Extract the (x, y) coordinate from the center of the cell holding the provided text.  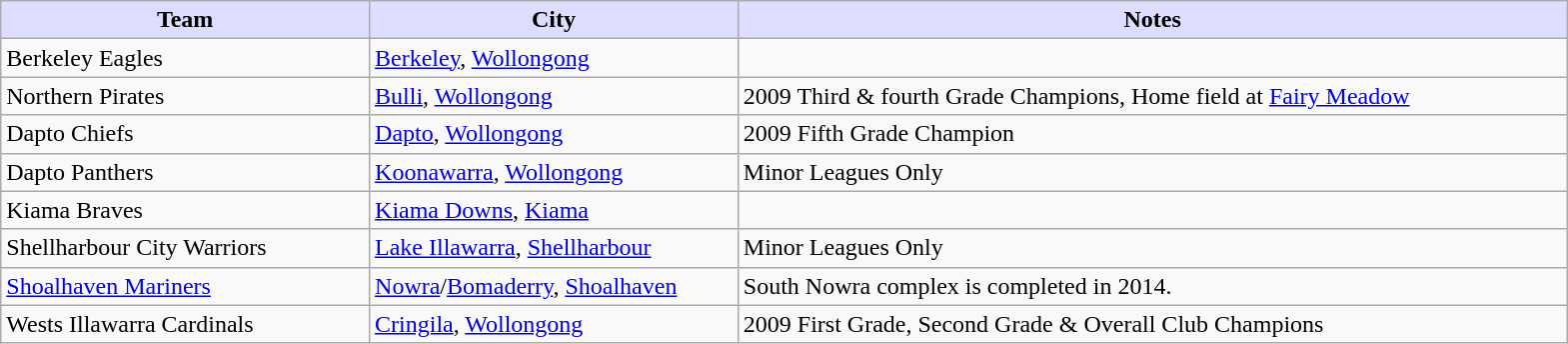
Kiama Downs, Kiama (554, 210)
Bulli, Wollongong (554, 96)
City (554, 20)
Kiama Braves (186, 210)
Berkeley, Wollongong (554, 58)
Dapto Chiefs (186, 134)
Nowra/Bomaderry, Shoalhaven (554, 286)
Notes (1152, 20)
Dapto Panthers (186, 172)
2009 Third & fourth Grade Champions, Home field at Fairy Meadow (1152, 96)
Cringila, Wollongong (554, 324)
South Nowra complex is completed in 2014. (1152, 286)
Shellharbour City Warriors (186, 248)
Shoalhaven Mariners (186, 286)
Northern Pirates (186, 96)
2009 Fifth Grade Champion (1152, 134)
Wests Illawarra Cardinals (186, 324)
Team (186, 20)
Dapto, Wollongong (554, 134)
Koonawarra, Wollongong (554, 172)
2009 First Grade, Second Grade & Overall Club Champions (1152, 324)
Berkeley Eagles (186, 58)
Lake Illawarra, Shellharbour (554, 248)
